Return the (x, y) coordinate for the center point of the cell that contains the specified text.  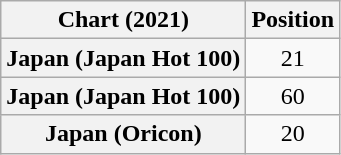
21 (293, 58)
60 (293, 96)
Japan (Oricon) (124, 134)
Chart (2021) (124, 20)
20 (293, 134)
Position (293, 20)
